From the cell containing the given text, extract its center point as [X, Y] coordinate. 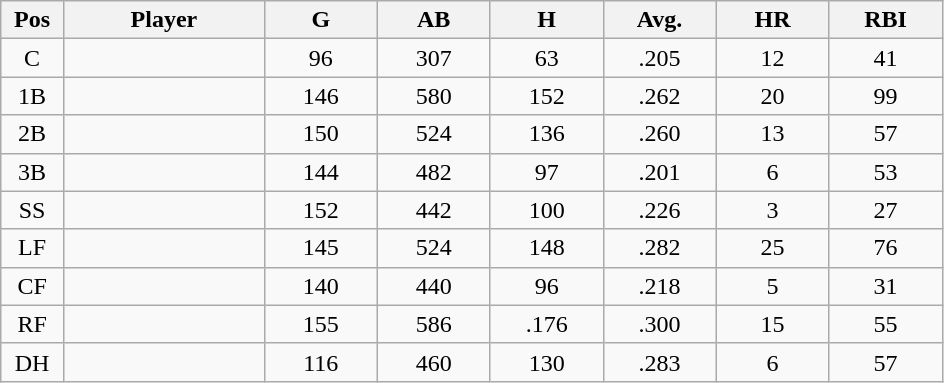
586 [434, 324]
145 [320, 248]
5 [772, 286]
RF [32, 324]
3B [32, 172]
.283 [660, 362]
130 [546, 362]
C [32, 58]
.262 [660, 96]
2B [32, 134]
HR [772, 20]
136 [546, 134]
25 [772, 248]
DH [32, 362]
Player [164, 20]
AB [434, 20]
55 [886, 324]
13 [772, 134]
CF [32, 286]
116 [320, 362]
31 [886, 286]
RBI [886, 20]
460 [434, 362]
155 [320, 324]
53 [886, 172]
580 [434, 96]
148 [546, 248]
482 [434, 172]
15 [772, 324]
442 [434, 210]
144 [320, 172]
.282 [660, 248]
99 [886, 96]
1B [32, 96]
76 [886, 248]
97 [546, 172]
Pos [32, 20]
.226 [660, 210]
Avg. [660, 20]
63 [546, 58]
140 [320, 286]
440 [434, 286]
.176 [546, 324]
307 [434, 58]
12 [772, 58]
3 [772, 210]
.218 [660, 286]
27 [886, 210]
150 [320, 134]
41 [886, 58]
SS [32, 210]
20 [772, 96]
100 [546, 210]
H [546, 20]
.205 [660, 58]
LF [32, 248]
.300 [660, 324]
146 [320, 96]
G [320, 20]
.201 [660, 172]
.260 [660, 134]
